Locate the cell with the specified text and output its (X, Y) center coordinate. 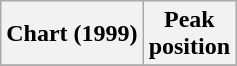
Peakposition (189, 34)
Chart (1999) (72, 34)
